Detect which cell encompasses the target text, then output its [X, Y] center coordinate. 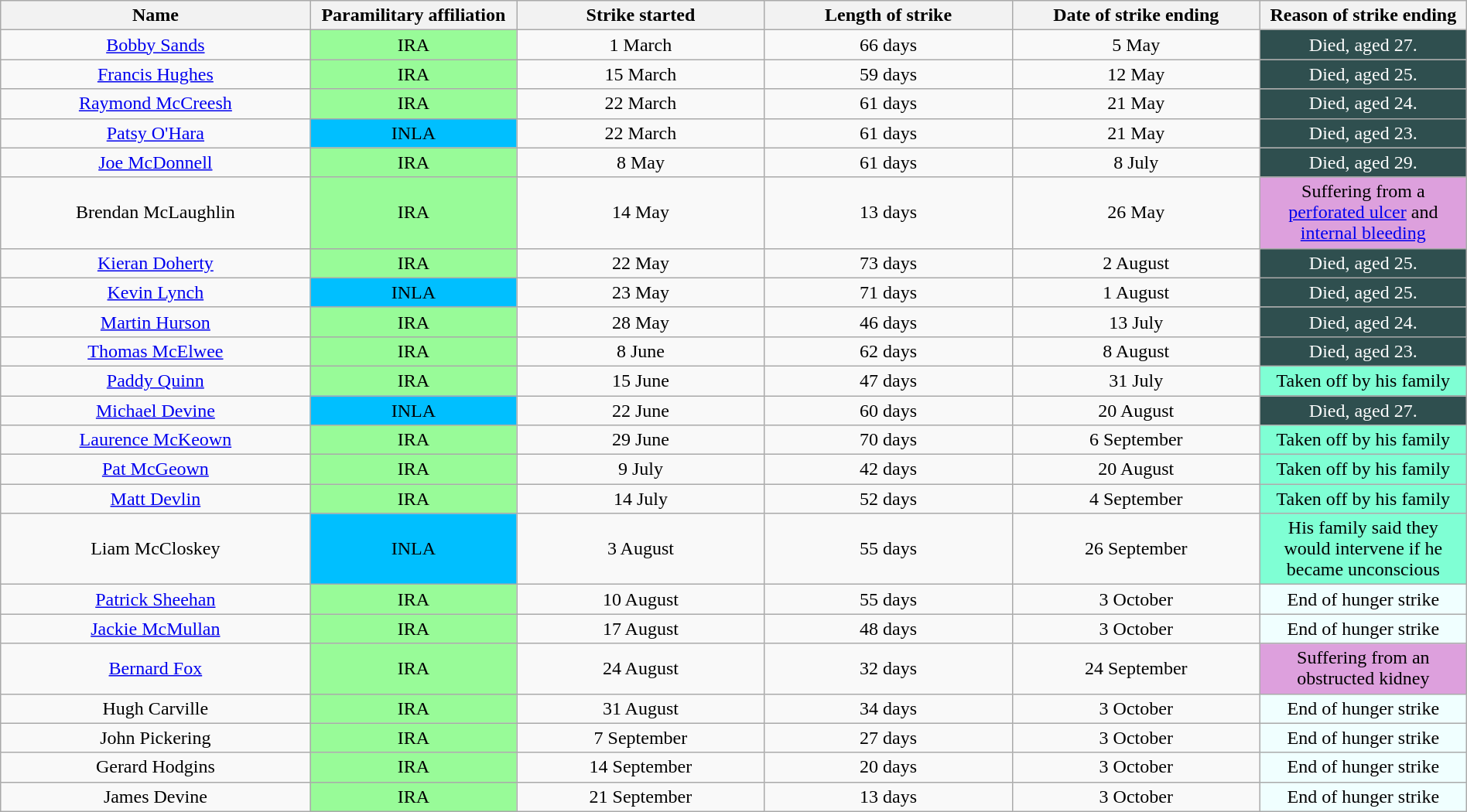
24 September [1136, 668]
12 May [1136, 74]
Francis Hughes [156, 74]
22 May [641, 263]
His family said they would intervene if he became unconscious [1363, 549]
Pat McGeown [156, 469]
14 May [641, 213]
27 days [888, 738]
Brendan McLaughlin [156, 213]
7 September [641, 738]
Kevin Lynch [156, 292]
10 August [641, 599]
71 days [888, 292]
59 days [888, 74]
34 days [888, 708]
8 July [1136, 162]
31 July [1136, 380]
Suffering from a perforated ulcer and internal bleeding [1363, 213]
13 July [1136, 322]
Martin Hurson [156, 322]
Suffering from an obstructed kidney [1363, 668]
17 August [641, 629]
8 August [1136, 351]
Paramilitary affiliation [413, 15]
15 June [641, 380]
Laurence McKeown [156, 440]
Joe McDonnell [156, 162]
42 days [888, 469]
26 May [1136, 213]
73 days [888, 263]
Patsy O'Hara [156, 133]
47 days [888, 380]
20 days [888, 767]
21 September [641, 797]
Bernard Fox [156, 668]
60 days [888, 411]
52 days [888, 499]
62 days [888, 351]
3 August [641, 549]
Bobby Sands [156, 45]
22 June [641, 411]
Hugh Carville [156, 708]
24 August [641, 668]
Reason of strike ending [1363, 15]
8 May [641, 162]
Thomas McElwee [156, 351]
23 May [641, 292]
Kieran Doherty [156, 263]
Patrick Sheehan [156, 599]
6 September [1136, 440]
28 May [641, 322]
Liam McCloskey [156, 549]
James Devine [156, 797]
14 September [641, 767]
4 September [1136, 499]
Matt Devlin [156, 499]
Length of strike [888, 15]
66 days [888, 45]
32 days [888, 668]
Paddy Quinn [156, 380]
5 May [1136, 45]
Strike started [641, 15]
9 July [641, 469]
Died, aged 29. [1363, 162]
26 September [1136, 549]
46 days [888, 322]
14 July [641, 499]
8 June [641, 351]
29 June [641, 440]
1 March [641, 45]
31 August [641, 708]
48 days [888, 629]
Michael Devine [156, 411]
70 days [888, 440]
Raymond McCreesh [156, 104]
Jackie McMullan [156, 629]
John Pickering [156, 738]
Name [156, 15]
Gerard Hodgins [156, 767]
15 March [641, 74]
1 August [1136, 292]
Date of strike ending [1136, 15]
2 August [1136, 263]
